Extract the (x, y) coordinate from the center of the cell holding the provided text.  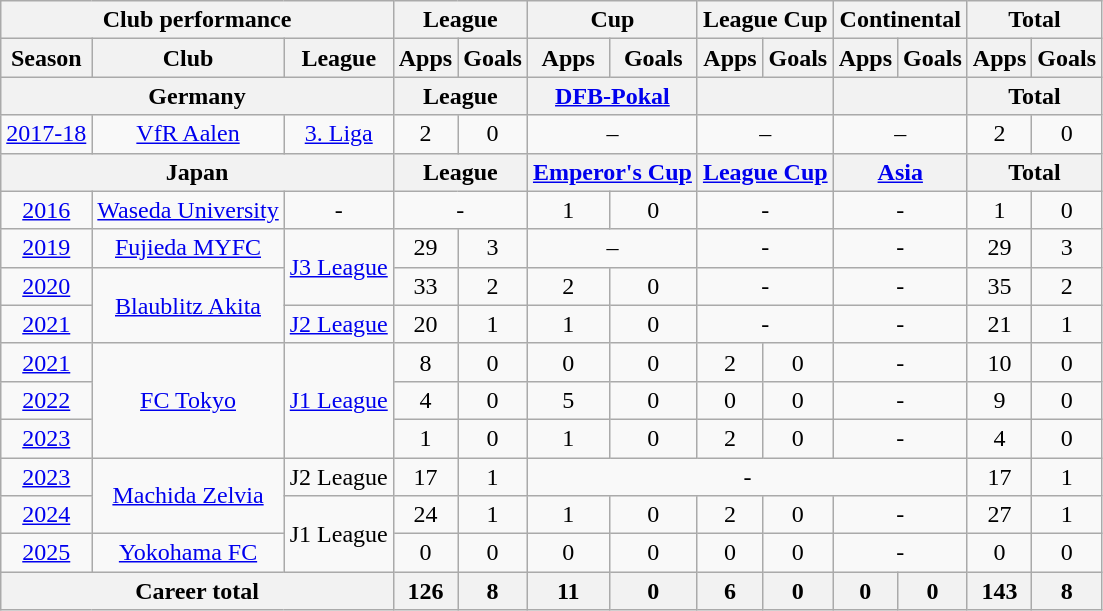
11 (568, 591)
Career total (198, 591)
2024 (46, 515)
Cup (612, 20)
5 (568, 400)
Japan (198, 172)
Season (46, 58)
6 (730, 591)
Continental (900, 20)
Asia (900, 172)
3. Liga (338, 134)
DFB-Pokal (612, 96)
Blaublitz Akita (188, 305)
Club (188, 58)
2016 (46, 210)
10 (999, 362)
2017-18 (46, 134)
20 (425, 324)
27 (999, 515)
Emperor's Cup (612, 172)
Germany (198, 96)
21 (999, 324)
Yokohama FC (188, 553)
2022 (46, 400)
2019 (46, 248)
2020 (46, 286)
Club performance (198, 20)
24 (425, 515)
9 (999, 400)
33 (425, 286)
FC Tokyo (188, 400)
Machida Zelvia (188, 496)
J3 League (338, 267)
143 (999, 591)
VfR Aalen (188, 134)
126 (425, 591)
Waseda University (188, 210)
35 (999, 286)
2025 (46, 553)
Fujieda MYFC (188, 248)
